For the text-containing cell, return its midpoint in [X, Y] coordinate format. 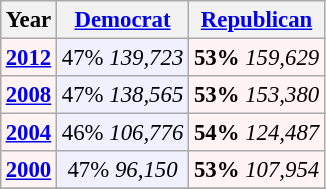
47% 139,723 [122, 57]
2000 [28, 170]
53% 107,954 [257, 170]
2004 [28, 133]
Year [28, 20]
53% 159,629 [257, 57]
Democrat [122, 20]
54% 124,487 [257, 133]
Republican [257, 20]
46% 106,776 [122, 133]
47% 138,565 [122, 95]
53% 153,380 [257, 95]
47% 96,150 [122, 170]
2008 [28, 95]
2012 [28, 57]
